Locate the cell with the specified text and output its (x, y) center coordinate. 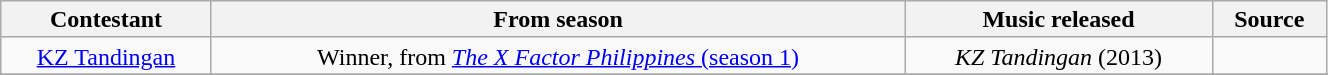
KZ Tandingan (2013) (1058, 56)
From season (558, 20)
Winner, from The X Factor Philippines (season 1) (558, 56)
Music released (1058, 20)
Contestant (106, 20)
Source (1269, 20)
KZ Tandingan (106, 56)
